Scan for the cell matching the given text and deliver its [X, Y] coordinate at center. 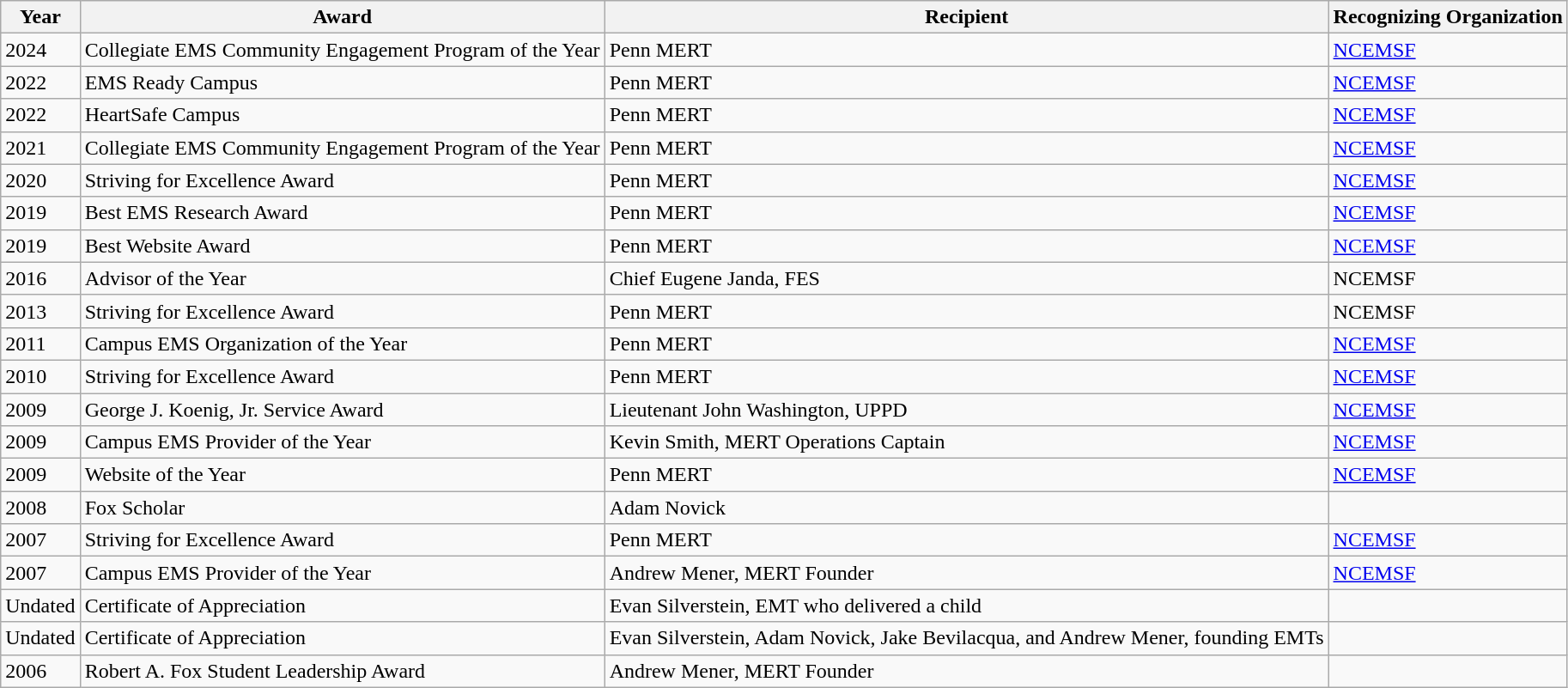
Recipient [967, 17]
Lieutenant John Washington, UPPD [967, 410]
2024 [40, 50]
2020 [40, 180]
2008 [40, 508]
Evan Silverstein, Adam Novick, Jake Bevilacqua, and Andrew Mener, founding EMTs [967, 638]
Evan Silverstein, EMT who delivered a child [967, 606]
Website of the Year [342, 475]
Chief Eugene Janda, FES [967, 278]
HeartSafe Campus [342, 115]
2021 [40, 148]
Best EMS Research Award [342, 213]
2006 [40, 671]
Fox Scholar [342, 508]
Kevin Smith, MERT Operations Captain [967, 442]
Award [342, 17]
Campus EMS Organization of the Year [342, 344]
2010 [40, 376]
EMS Ready Campus [342, 82]
George J. Koenig, Jr. Service Award [342, 410]
Year [40, 17]
Advisor of the Year [342, 278]
Best Website Award [342, 246]
2011 [40, 344]
Adam Novick [967, 508]
Robert A. Fox Student Leadership Award [342, 671]
2016 [40, 278]
Recognizing Organization [1448, 17]
2013 [40, 311]
